Detect which cell encompasses the target text, then output its (X, Y) center coordinate. 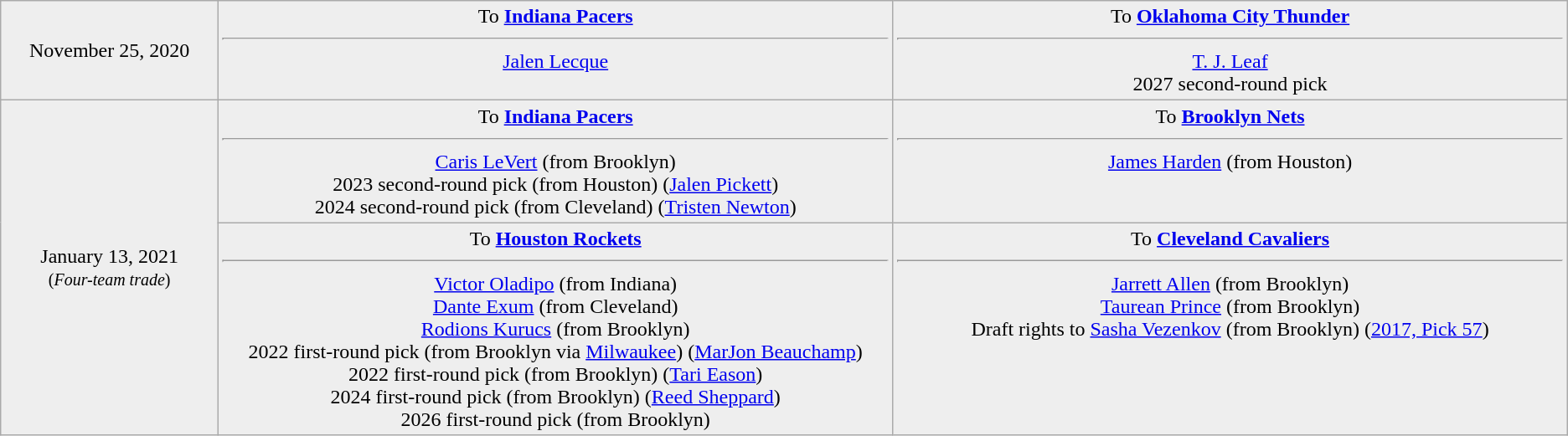
To Indiana PacersJalen Lecque (556, 50)
To Cleveland CavaliersJarrett Allen (from Brooklyn)Taurean Prince (from Brooklyn) Draft rights to Sasha Vezenkov (from Brooklyn) (2017, Pick 57) (1230, 329)
To Oklahoma City ThunderT. J. Leaf2027 second-round pick (1230, 50)
January 13, 2021(Four-team trade) (110, 268)
To Brooklyn NetsJames Harden (from Houston) (1230, 162)
November 25, 2020 (110, 50)
